Find where the given text appears and provide that cell's center as [X, Y] coordinate. 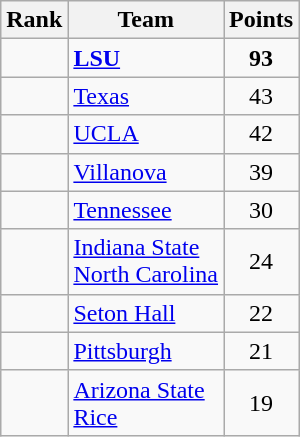
LSU [146, 58]
Indiana StateNorth Carolina [146, 262]
21 [262, 351]
Points [262, 20]
Texas [146, 96]
93 [262, 58]
39 [262, 172]
42 [262, 134]
19 [262, 402]
Team [146, 20]
43 [262, 96]
Pittsburgh [146, 351]
Arizona StateRice [146, 402]
Seton Hall [146, 313]
30 [262, 210]
22 [262, 313]
Villanova [146, 172]
24 [262, 262]
Tennessee [146, 210]
Rank [34, 20]
UCLA [146, 134]
